Pinpoint the cell where the given text exists, returning its [x, y] midpoint coordinate. 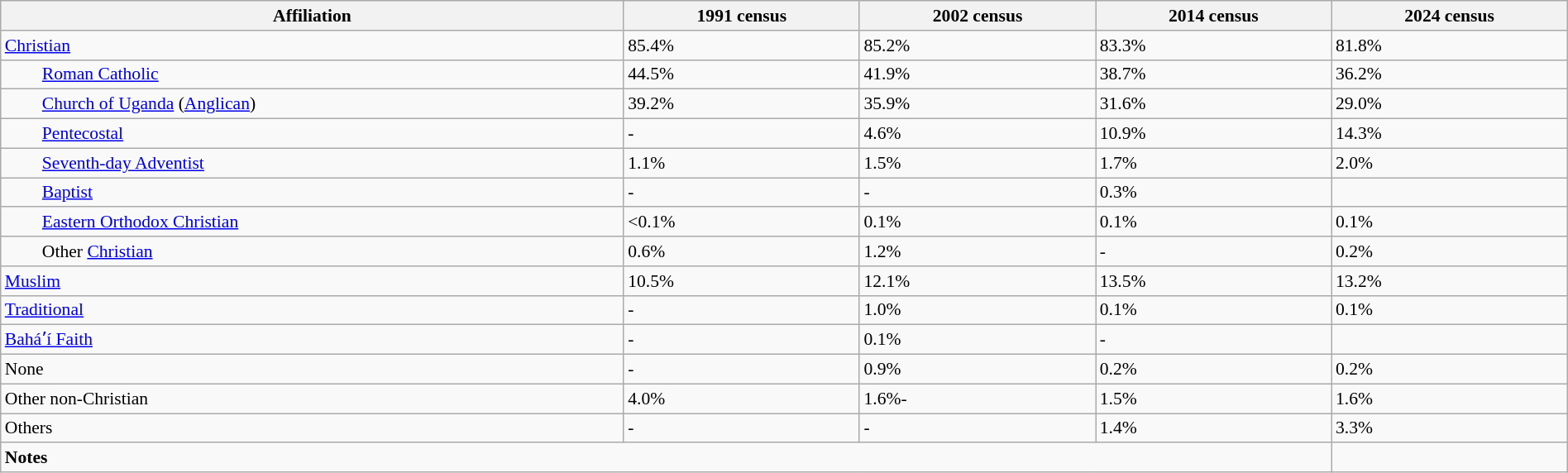
10.5% [741, 281]
1.4% [1214, 428]
Church of Uganda (Anglican) [313, 104]
Other Christian [313, 251]
12.1% [978, 281]
0.3% [1214, 193]
Pentecostal [313, 134]
Baptist [313, 193]
1.2% [978, 251]
13.2% [1449, 281]
85.4% [741, 45]
38.7% [1214, 74]
Christian [313, 45]
31.6% [1214, 104]
0.9% [978, 370]
14.3% [1449, 134]
2002 census [978, 16]
1.6% [1449, 399]
13.5% [1214, 281]
44.5% [741, 74]
4.6% [978, 134]
1.7% [1214, 163]
29.0% [1449, 104]
Roman Catholic [313, 74]
3.3% [1449, 428]
2.0% [1449, 163]
36.2% [1449, 74]
Notes [667, 458]
Baháʼí Faith [313, 340]
Seventh-day Adventist [313, 163]
Eastern Orthodox Christian [313, 222]
1.1% [741, 163]
Muslim [313, 281]
81.8% [1449, 45]
4.0% [741, 399]
35.9% [978, 104]
Other non-Christian [313, 399]
Traditional [313, 310]
Affiliation [313, 16]
None [313, 370]
2024 census [1449, 16]
10.9% [1214, 134]
41.9% [978, 74]
39.2% [741, 104]
83.3% [1214, 45]
<0.1% [741, 222]
1.0% [978, 310]
2014 census [1214, 16]
85.2% [978, 45]
1991 census [741, 16]
1.6%- [978, 399]
0.6% [741, 251]
Others [313, 428]
